Return the (X, Y) coordinate for the center point of the cell that contains the specified text.  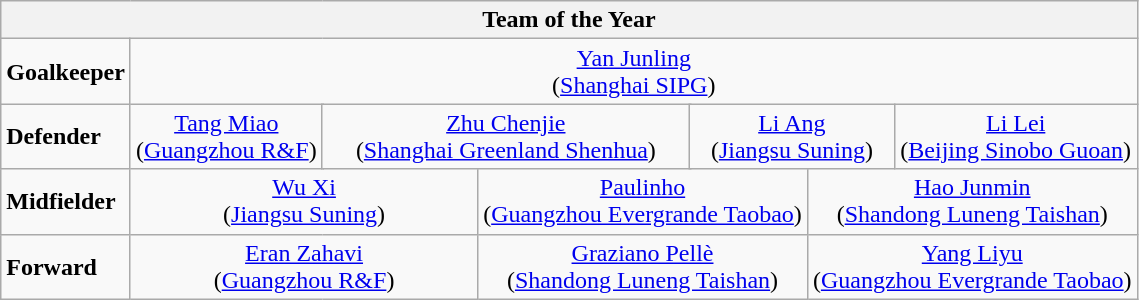
Team of the Year (569, 20)
Defender (66, 136)
Graziano Pellè (Shandong Luneng Taishan) (643, 266)
Yan Junling (Shanghai SIPG) (634, 72)
Midfielder (66, 202)
Li Ang (Jiangsu Suning) (792, 136)
Forward (66, 266)
Li Lei (Beijing Sinobo Guoan) (1016, 136)
Tang Miao (Guangzhou R&F) (226, 136)
Paulinho (Guangzhou Evergrande Taobao) (643, 202)
Wu Xi (Jiangsu Suning) (304, 202)
Yang Liyu (Guangzhou Evergrande Taobao) (972, 266)
Zhu Chenjie (Shanghai Greenland Shenhua) (506, 136)
Goalkeeper (66, 72)
Eran Zahavi (Guangzhou R&F) (304, 266)
Hao Junmin (Shandong Luneng Taishan) (972, 202)
